Determine the (X, Y) coordinate at the center of the cell enclosing the given text.  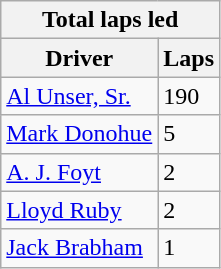
Mark Donohue (80, 134)
5 (189, 134)
Lloyd Ruby (80, 210)
Total laps led (110, 20)
1 (189, 248)
Jack Brabham (80, 248)
Al Unser, Sr. (80, 96)
Driver (80, 58)
A. J. Foyt (80, 172)
Laps (189, 58)
190 (189, 96)
